Return (X, Y) of the center of cell containing provided text 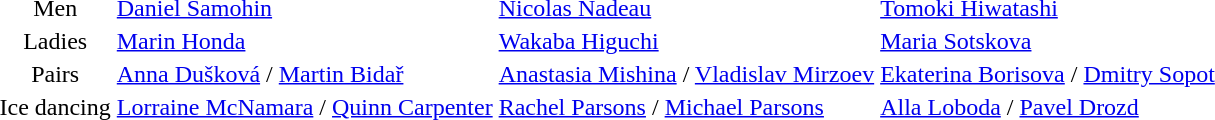
Anastasia Mishina / Vladislav Mirzoev (686, 74)
Marin Honda (304, 41)
Anna Dušková / Martin Bidař (304, 74)
Wakaba Higuchi (686, 41)
